Extract the [x, y] coordinate from the center of the cell holding the provided text.  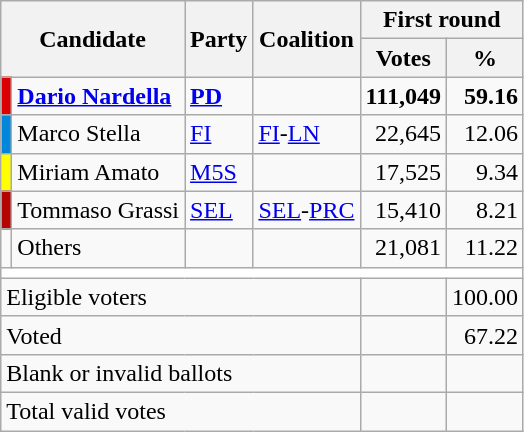
11.22 [484, 248]
Voted [180, 335]
FI [219, 134]
SEL-PRC [306, 210]
Total valid votes [180, 411]
FI-LN [306, 134]
9.34 [484, 172]
Tommaso Grassi [98, 210]
Marco Stella [98, 134]
First round [442, 20]
Blank or invalid ballots [180, 373]
Candidate [93, 39]
100.00 [484, 297]
Others [98, 248]
17,525 [403, 172]
Miriam Amato [98, 172]
Party [219, 39]
111,049 [403, 96]
67.22 [484, 335]
% [484, 58]
PD [219, 96]
Votes [403, 58]
12.06 [484, 134]
SEL [219, 210]
Coalition [306, 39]
Dario Nardella [98, 96]
22,645 [403, 134]
8.21 [484, 210]
59.16 [484, 96]
21,081 [403, 248]
15,410 [403, 210]
Eligible voters [180, 297]
M5S [219, 172]
